Extract the (X, Y) coordinate from the center of the cell holding the provided text.  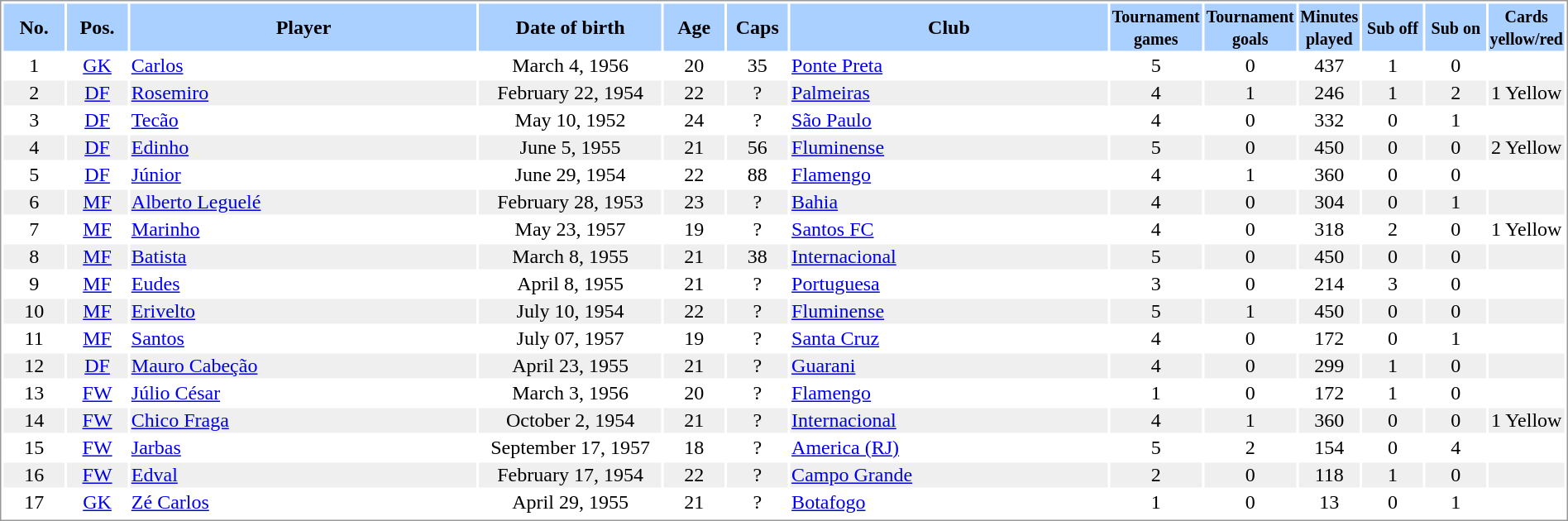
Tournamentgoals (1250, 26)
304 (1329, 203)
Guarani (949, 366)
October 2, 1954 (571, 421)
Botafogo (949, 502)
Club (949, 26)
April 8, 1955 (571, 284)
America (RJ) (949, 447)
437 (1329, 65)
July 10, 1954 (571, 312)
Cardsyellow/red (1527, 26)
April 29, 1955 (571, 502)
Batista (303, 257)
56 (758, 148)
March 4, 1956 (571, 65)
38 (758, 257)
March 8, 1955 (571, 257)
June 29, 1954 (571, 174)
Pos. (98, 26)
Zé Carlos (303, 502)
No. (33, 26)
Santos (303, 338)
17 (33, 502)
Jarbas (303, 447)
Santos FC (949, 229)
Tecão (303, 120)
Sub off (1393, 26)
São Paulo (949, 120)
June 5, 1955 (571, 148)
Edinho (303, 148)
332 (1329, 120)
7 (33, 229)
6 (33, 203)
Eudes (303, 284)
8 (33, 257)
Carlos (303, 65)
Júnior (303, 174)
Portuguesa (949, 284)
10 (33, 312)
23 (695, 203)
Alberto Leguelé (303, 203)
35 (758, 65)
Rosemiro (303, 93)
14 (33, 421)
Age (695, 26)
Campo Grande (949, 476)
September 17, 1957 (571, 447)
118 (1329, 476)
Caps (758, 26)
Ponte Preta (949, 65)
154 (1329, 447)
February 28, 1953 (571, 203)
Edval (303, 476)
Bahia (949, 203)
88 (758, 174)
11 (33, 338)
Sub on (1456, 26)
Marinho (303, 229)
Player (303, 26)
February 22, 1954 (571, 93)
Chico Fraga (303, 421)
24 (695, 120)
March 3, 1956 (571, 393)
246 (1329, 93)
2 Yellow (1527, 148)
9 (33, 284)
Minutesplayed (1329, 26)
18 (695, 447)
12 (33, 366)
16 (33, 476)
299 (1329, 366)
Palmeiras (949, 93)
May 23, 1957 (571, 229)
February 17, 1954 (571, 476)
April 23, 1955 (571, 366)
Júlio César (303, 393)
Santa Cruz (949, 338)
July 07, 1957 (571, 338)
Erivelto (303, 312)
214 (1329, 284)
Date of birth (571, 26)
May 10, 1952 (571, 120)
15 (33, 447)
Tournamentgames (1156, 26)
Mauro Cabeção (303, 366)
318 (1329, 229)
